Pinpoint the cell where the given text exists, returning its [x, y] midpoint coordinate. 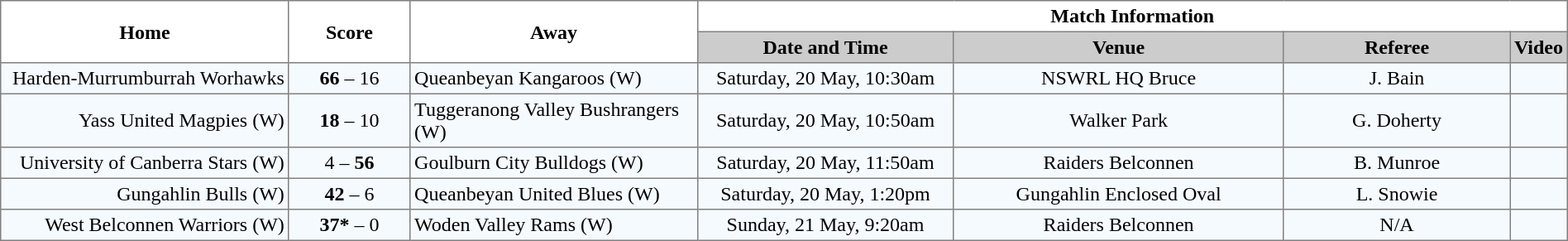
J. Bain [1396, 79]
Home [145, 31]
Saturday, 20 May, 11:50am [825, 163]
4 – 56 [349, 163]
Woden Valley Rams (W) [554, 225]
West Belconnen Warriors (W) [145, 225]
Saturday, 20 May, 10:50am [825, 120]
N/A [1396, 225]
Walker Park [1119, 120]
Saturday, 20 May, 10:30am [825, 79]
Gungahlin Bulls (W) [145, 194]
University of Canberra Stars (W) [145, 163]
18 – 10 [349, 120]
Score [349, 31]
Venue [1119, 47]
Saturday, 20 May, 1:20pm [825, 194]
Away [554, 31]
Gungahlin Enclosed Oval [1119, 194]
Goulburn City Bulldogs (W) [554, 163]
37* – 0 [349, 225]
Sunday, 21 May, 9:20am [825, 225]
Video [1539, 47]
Harden-Murrumburrah Worhawks [145, 79]
Date and Time [825, 47]
Tuggeranong Valley Bushrangers (W) [554, 120]
Referee [1396, 47]
66 – 16 [349, 79]
Match Information [1132, 17]
L. Snowie [1396, 194]
Queanbeyan Kangaroos (W) [554, 79]
Yass United Magpies (W) [145, 120]
B. Munroe [1396, 163]
42 – 6 [349, 194]
NSWRL HQ Bruce [1119, 79]
G. Doherty [1396, 120]
Queanbeyan United Blues (W) [554, 194]
